Detect which cell encompasses the target text, then output its (x, y) center coordinate. 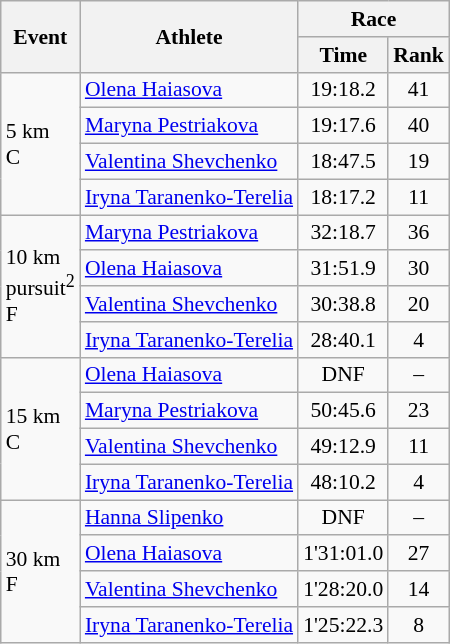
50:45.6 (343, 411)
19:17.6 (343, 126)
30 km F (40, 571)
30:38.8 (343, 304)
18:47.5 (343, 162)
1'28:20.0 (343, 589)
20 (418, 304)
48:10.2 (343, 482)
1'25:22.3 (343, 625)
19:18.2 (343, 90)
Time (343, 55)
23 (418, 411)
10 km pursuit2 F (40, 286)
32:18.7 (343, 233)
14 (418, 589)
Rank (418, 55)
5 km C (40, 143)
Event (40, 36)
19 (418, 162)
27 (418, 554)
Athlete (189, 36)
28:40.1 (343, 340)
Race (374, 19)
31:51.9 (343, 269)
1'31:01.0 (343, 554)
18:17.2 (343, 197)
15 km C (40, 428)
30 (418, 269)
8 (418, 625)
49:12.9 (343, 447)
40 (418, 126)
36 (418, 233)
41 (418, 90)
Hanna Slipenko (189, 518)
